Detect which cell encompasses the target text, then output its (X, Y) center coordinate. 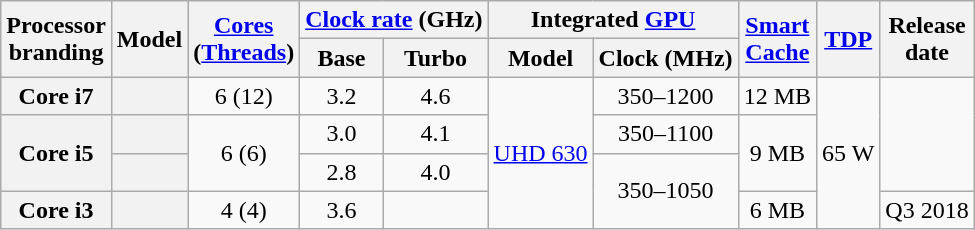
6 (12) (244, 96)
Clock (MHz) (666, 58)
6 (6) (244, 153)
SmartCache (777, 39)
6 MB (777, 210)
Core i3 (56, 210)
3.6 (342, 210)
Integrated GPU (613, 20)
4.1 (436, 134)
Releasedate (927, 39)
Base (342, 58)
4.6 (436, 96)
4 (4) (244, 210)
2.8 (342, 172)
Q3 2018 (927, 210)
Core i7 (56, 96)
65 W (848, 153)
350–1200 (666, 96)
3.0 (342, 134)
TDP (848, 39)
Clock rate (GHz) (394, 20)
9 MB (777, 153)
350–1050 (666, 191)
Cores(Threads) (244, 39)
3.2 (342, 96)
12 MB (777, 96)
350–1100 (666, 134)
Turbo (436, 58)
Core i5 (56, 153)
4.0 (436, 172)
Processorbranding (56, 39)
UHD 630 (540, 153)
